Extract the (x, y) coordinate from the center of the cell holding the provided text.  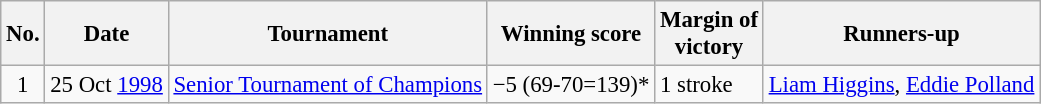
Liam Higgins, Eddie Polland (901, 85)
Tournament (328, 34)
Senior Tournament of Champions (328, 85)
No. (23, 34)
25 Oct 1998 (106, 85)
−5 (69-70=139)* (570, 85)
Runners-up (901, 34)
Date (106, 34)
Margin ofvictory (710, 34)
1 stroke (710, 85)
Winning score (570, 34)
1 (23, 85)
